Capture the cell that displays the provided text and extract its (x, y) central coordinate. 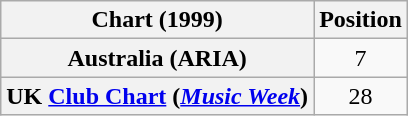
Australia (ARIA) (158, 58)
UK Club Chart (Music Week) (158, 96)
Chart (1999) (158, 20)
Position (361, 20)
28 (361, 96)
7 (361, 58)
